Find where the given text appears and provide that cell's center as (x, y) coordinate. 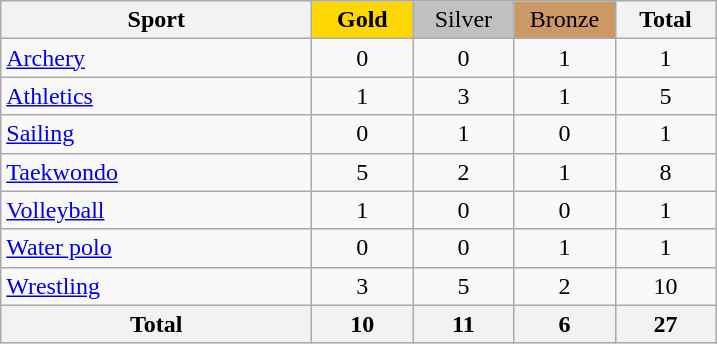
6 (564, 324)
Taekwondo (156, 172)
Water polo (156, 248)
Sport (156, 20)
Athletics (156, 96)
Archery (156, 58)
Silver (464, 20)
11 (464, 324)
Bronze (564, 20)
8 (666, 172)
Gold (362, 20)
27 (666, 324)
Sailing (156, 134)
Wrestling (156, 286)
Volleyball (156, 210)
